Detect which cell encompasses the target text, then output its [x, y] center coordinate. 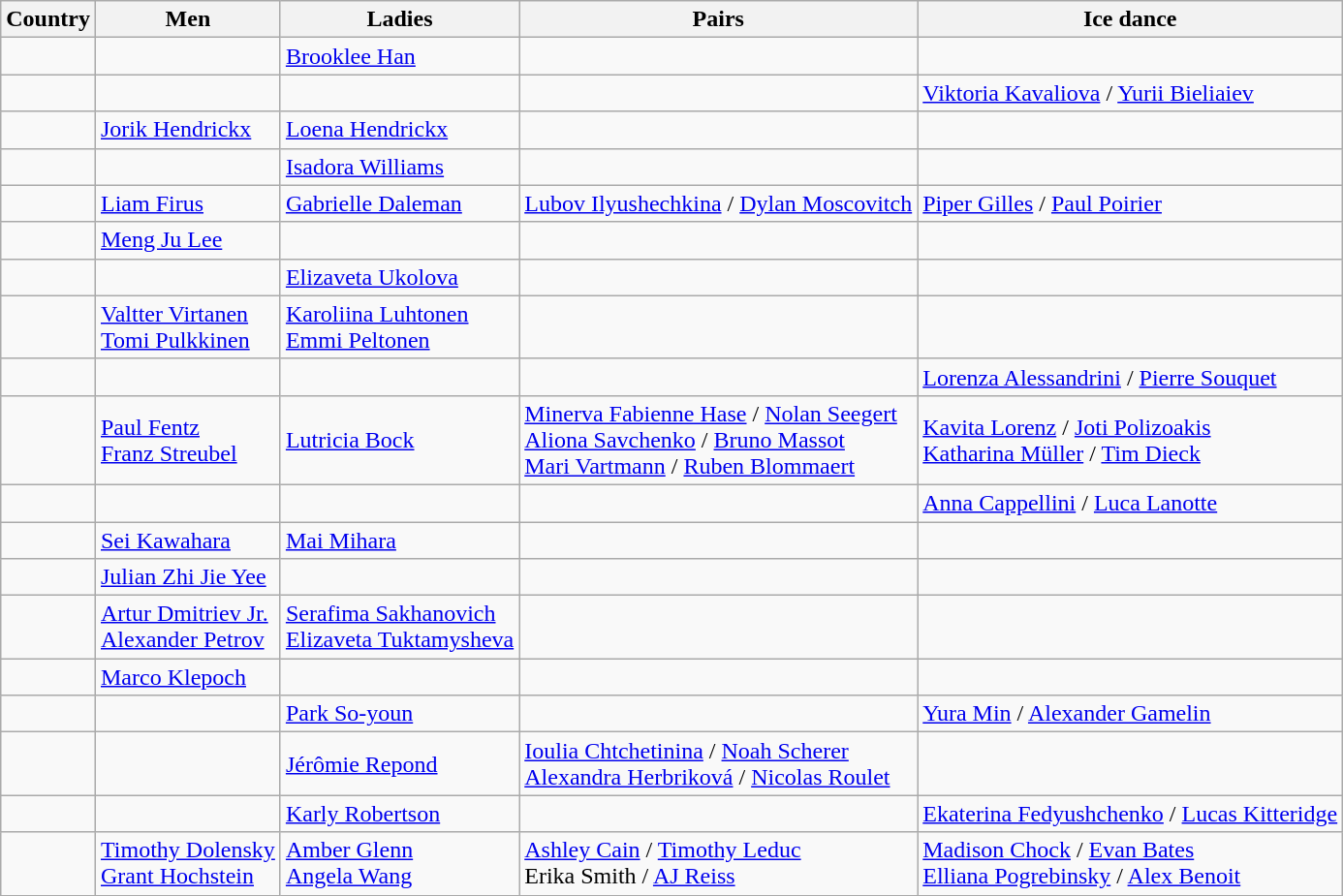
Julian Zhi Jie Yee [188, 577]
Ladies [399, 19]
Kavita Lorenz / Joti Polizoakis Katharina Müller / Tim Dieck [1130, 440]
Karoliina Luhtonen Emmi Peltonen [399, 327]
Timothy Dolensky Grant Hochstein [188, 864]
Ashley Cain / Timothy Leduc Erika Smith / AJ Reiss [719, 864]
Anna Cappellini / Luca Lanotte [1130, 503]
Ice dance [1130, 19]
Pairs [719, 19]
Liam Firus [188, 203]
Mai Mihara [399, 540]
Elizaveta Ukolova [399, 277]
Ioulia Chtchetinina / Noah Scherer Alexandra Herbriková / Nicolas Roulet [719, 763]
Yura Min / Alexander Gamelin [1130, 714]
Artur Dmitriev Jr. Alexander Petrov [188, 628]
Country [48, 19]
Brooklee Han [399, 56]
Amber Glenn Angela Wang [399, 864]
Minerva Fabienne Hase / Nolan Seegert Aliona Savchenko / Bruno Massot Mari Vartmann / Ruben Blommaert [719, 440]
Isadora Williams [399, 167]
Madison Chock / Evan Bates Elliana Pogrebinsky / Alex Benoit [1130, 864]
Park So-youn [399, 714]
Sei Kawahara [188, 540]
Ekaterina Fedyushchenko / Lucas Kitteridge [1130, 814]
Paul Fentz Franz Streubel [188, 440]
Marco Klepoch [188, 677]
Valtter Virtanen Tomi Pulkkinen [188, 327]
Lutricia Bock [399, 440]
Piper Gilles / Paul Poirier [1130, 203]
Men [188, 19]
Karly Robertson [399, 814]
Gabrielle Daleman [399, 203]
Loena Hendrickx [399, 130]
Viktoria Kavaliova / Yurii Bieliaiev [1130, 93]
Jorik Hendrickx [188, 130]
Lubov Ilyushechkina / Dylan Moscovitch [719, 203]
Meng Ju Lee [188, 240]
Jérômie Repond [399, 763]
Serafima Sakhanovich Elizaveta Tuktamysheva [399, 628]
Lorenza Alessandrini / Pierre Souquet [1130, 377]
